Return the [x, y] coordinate for the center point of the cell that contains the specified text.  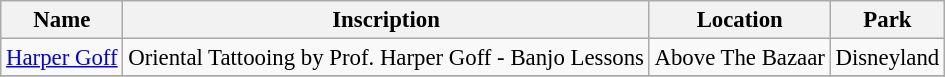
Disneyland [887, 58]
Park [887, 20]
Name [62, 20]
Above The Bazaar [740, 58]
Oriental Tattooing by Prof. Harper Goff - Banjo Lessons [386, 58]
Inscription [386, 20]
Harper Goff [62, 58]
Location [740, 20]
